Pinpoint the cell where the given text exists, returning its [X, Y] midpoint coordinate. 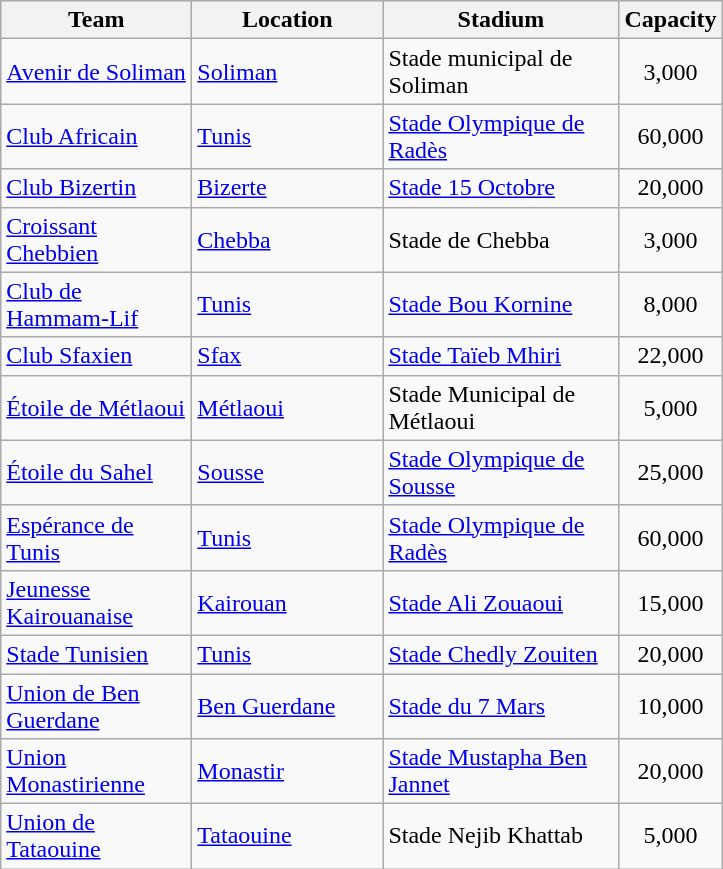
Stade municipal de Soliman [501, 72]
25,000 [670, 472]
Location [288, 20]
Kairouan [288, 602]
Chebba [288, 240]
Union de Tataouine [96, 836]
10,000 [670, 706]
Étoile de Métlaoui [96, 408]
Soliman [288, 72]
Stade Tunisien [96, 654]
8,000 [670, 304]
Team [96, 20]
Capacity [670, 20]
Stade 15 Octobre [501, 188]
Sousse [288, 472]
Bizerte [288, 188]
Ben Guerdane [288, 706]
Stade Olympique de Sousse [501, 472]
Stade Taïeb Mhiri [501, 356]
22,000 [670, 356]
Tataouine [288, 836]
Club de Hammam-Lif [96, 304]
Sfax [288, 356]
15,000 [670, 602]
Stade Ali Zouaoui [501, 602]
Avenir de Soliman [96, 72]
Union de Ben Guerdane [96, 706]
Stade Chedly Zouiten [501, 654]
Monastir [288, 772]
Club Africain [96, 136]
Union Monastirienne [96, 772]
Métlaoui [288, 408]
Stade Mustapha Ben Jannet [501, 772]
Stade Bou Kornine [501, 304]
Stadium [501, 20]
Stade Municipal de Métlaoui [501, 408]
Jeunesse Kairouanaise [96, 602]
Espérance de Tunis [96, 538]
Stade Nejib Khattab [501, 836]
Croissant Chebbien [96, 240]
Stade de Chebba [501, 240]
Club Bizertin [96, 188]
Stade du 7 Mars [501, 706]
Étoile du Sahel [96, 472]
Club Sfaxien [96, 356]
